Identify which cell holds the provided text, then report its [x, y] central coordinate. 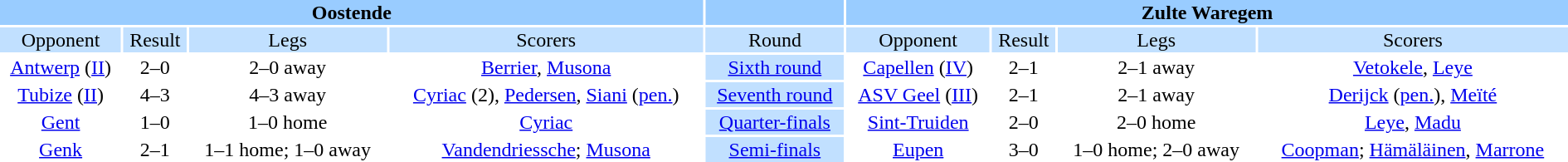
Cyriac (2), Pedersen, Siani (pen.) [546, 95]
Sint-Truiden [918, 122]
1–0 [154, 122]
2–0 away [288, 67]
Gent [61, 122]
4–3 [154, 95]
2–0 home [1156, 122]
Genk [61, 150]
Capellen (IV) [918, 67]
Leye, Madu [1413, 122]
Eupen [918, 150]
Derijck (pen.), Meïté [1413, 95]
1–0 home [288, 122]
3–0 [1024, 150]
Semi-finals [775, 150]
Oostende [352, 12]
Vandendriessche; Musona [546, 150]
Sixth round [775, 67]
Berrier, Musona [546, 67]
Seventh round [775, 95]
Zulte Waregem [1207, 12]
1–1 home; 1–0 away [288, 150]
ASV Geel (III) [918, 95]
Quarter-finals [775, 122]
Cyriac [546, 122]
Coopman; Hämäläinen, Marrone [1413, 150]
4–3 away [288, 95]
Vetokele, Leye [1413, 67]
Antwerp (II) [61, 67]
Tubize (II) [61, 95]
1–0 home; 2–0 away [1156, 150]
Round [775, 40]
